Find where the given text appears and provide that cell's center as (X, Y) coordinate. 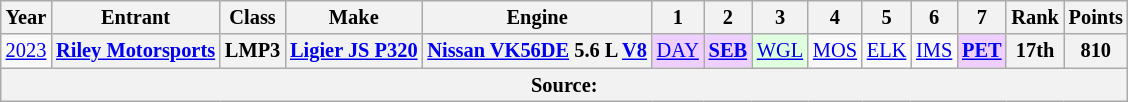
IMS (934, 51)
3 (780, 17)
7 (982, 17)
6 (934, 17)
Nissan VK56DE 5.6 L V8 (536, 51)
MOS (835, 51)
Riley Motorsports (136, 51)
4 (835, 17)
DAY (678, 51)
2023 (26, 51)
Source: (564, 85)
1 (678, 17)
17th (1034, 51)
5 (886, 17)
ELK (886, 51)
Class (252, 17)
Make (354, 17)
Engine (536, 17)
Ligier JS P320 (354, 51)
PET (982, 51)
Year (26, 17)
WGL (780, 51)
Rank (1034, 17)
810 (1096, 51)
LMP3 (252, 51)
Points (1096, 17)
SEB (728, 51)
Entrant (136, 17)
2 (728, 17)
